Capture the cell that displays the provided text and extract its [X, Y] central coordinate. 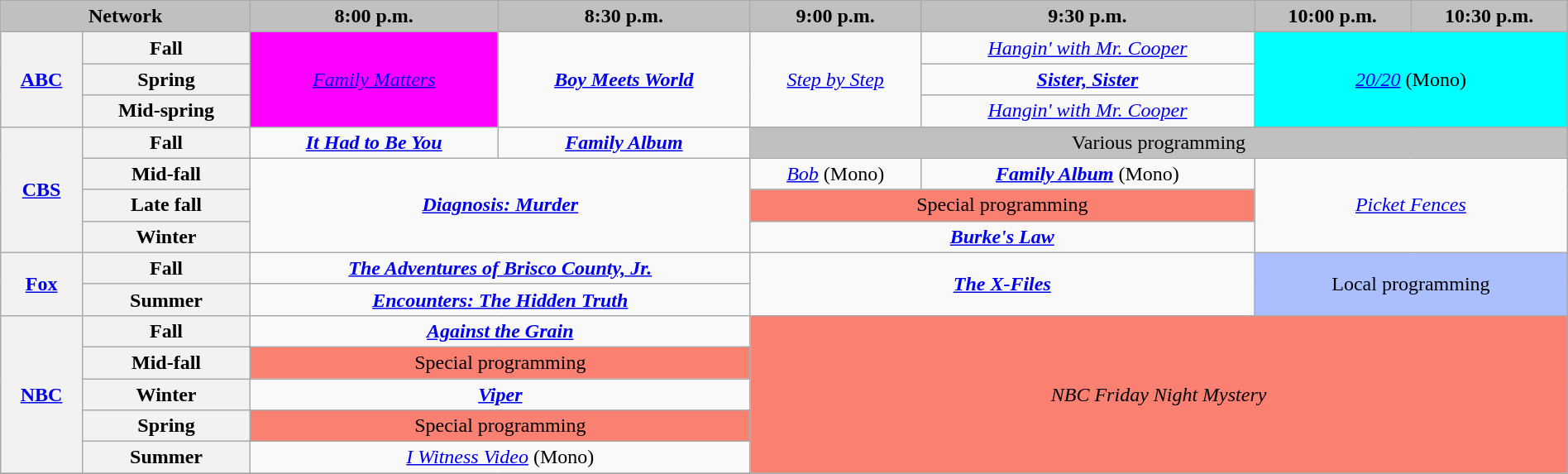
The X-Files [1002, 284]
I Witness Video (Mono) [500, 457]
Various programming [1159, 142]
Diagnosis: Murder [500, 205]
It Had to Be You [374, 142]
Step by Step [835, 79]
CBS [41, 189]
Picket Fences [1411, 205]
Local programming [1411, 284]
Boy Meets World [624, 79]
ABC [41, 79]
Family Matters [374, 79]
9:30 p.m. [1087, 17]
Network [126, 17]
Family Album [624, 142]
Family Album (Mono) [1087, 174]
9:00 p.m. [835, 17]
The Adventures of Brisco County, Jr. [500, 268]
8:00 p.m. [374, 17]
Viper [500, 395]
20/20 (Mono) [1411, 79]
Sister, Sister [1087, 79]
Burke's Law [1002, 237]
NBC [41, 394]
10:00 p.m. [1333, 17]
Encounters: The Hidden Truth [500, 299]
8:30 p.m. [624, 17]
Bob (Mono) [835, 174]
Against the Grain [500, 331]
NBC Friday Night Mystery [1159, 394]
10:30 p.m. [1489, 17]
Fox [41, 284]
Late fall [165, 205]
Mid-spring [165, 111]
